Return the (X, Y) coordinate for the center point of the cell that contains the specified text.  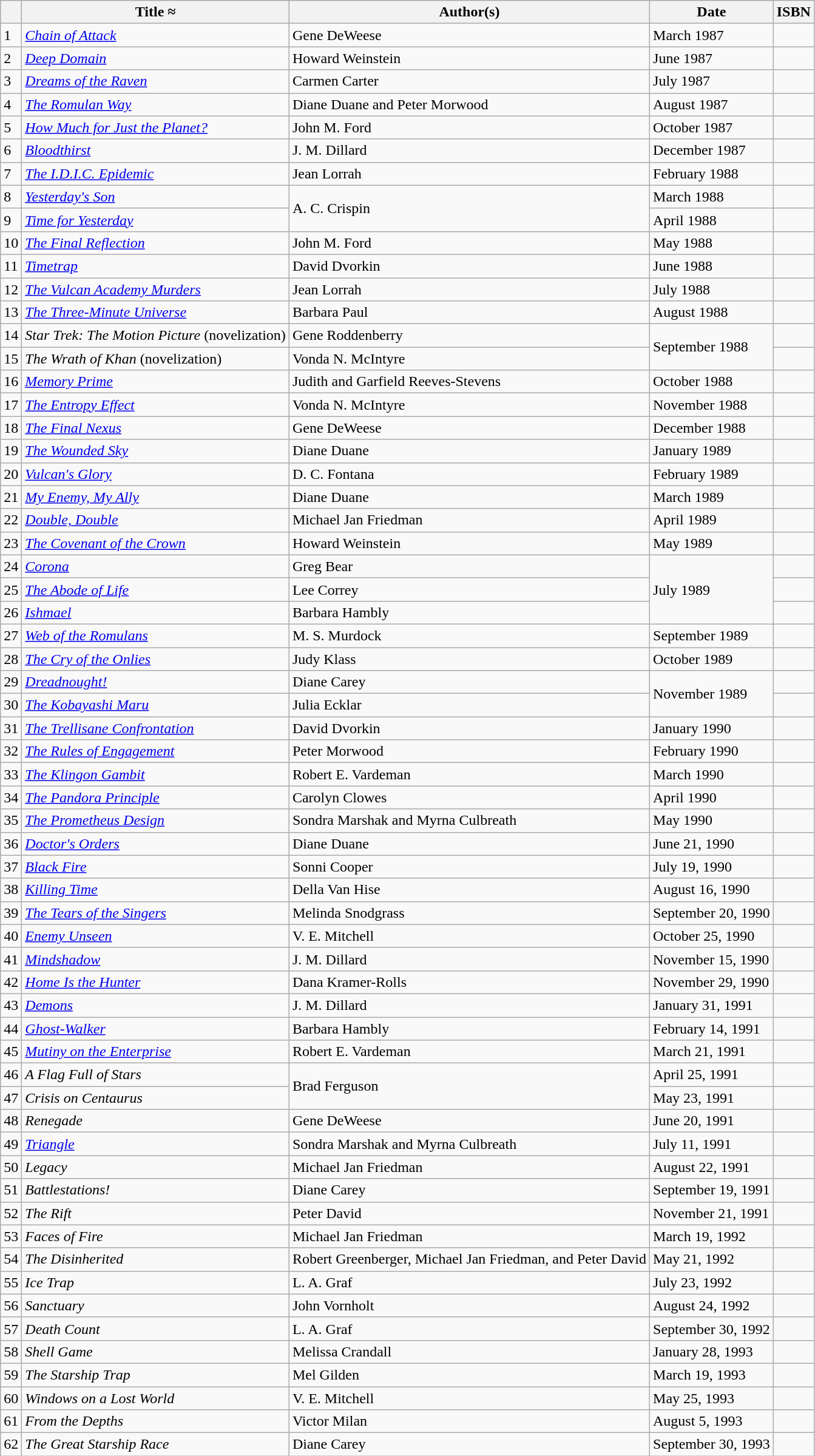
59 (11, 1375)
Death Count (155, 1329)
September 30, 1993 (712, 1444)
November 1989 (712, 694)
15 (11, 359)
Dreams of the Raven (155, 81)
Author(s) (469, 12)
Bloodthirst (155, 151)
The Cry of the Onlies (155, 659)
May 23, 1991 (712, 1098)
The Three-Minute Universe (155, 313)
The Prometheus Design (155, 821)
33 (11, 774)
Chain of Attack (155, 35)
27 (11, 635)
Double, Double (155, 520)
The Covenant of the Crown (155, 543)
Mel Gilden (469, 1375)
40 (11, 936)
12 (11, 290)
Victor Milan (469, 1421)
24 (11, 566)
Deep Domain (155, 58)
May 25, 1993 (712, 1398)
My Enemy, My Ally (155, 497)
56 (11, 1305)
38 (11, 890)
25 (11, 589)
June 20, 1991 (712, 1121)
July 19, 1990 (712, 867)
October 1988 (712, 382)
4 (11, 104)
Crisis on Centaurus (155, 1098)
Sanctuary (155, 1305)
Windows on a Lost World (155, 1398)
The Pandora Principle (155, 797)
The Disinherited (155, 1259)
The Wrath of Khan (novelization) (155, 359)
22 (11, 520)
December 1987 (712, 151)
July 1987 (712, 81)
Barbara Paul (469, 313)
20 (11, 474)
54 (11, 1259)
Mindshadow (155, 959)
32 (11, 751)
March 1987 (712, 35)
Julia Ecklar (469, 705)
Faces of Fire (155, 1236)
March 1989 (712, 497)
A. C. Crispin (469, 208)
ISBN (794, 12)
October 25, 1990 (712, 936)
Vulcan's Glory (155, 474)
May 1989 (712, 543)
14 (11, 336)
October 1989 (712, 659)
51 (11, 1190)
Della Van Hise (469, 890)
August 5, 1993 (712, 1421)
11 (11, 266)
Ishmael (155, 612)
Time for Yesterday (155, 220)
July 23, 1992 (712, 1282)
March 19, 1993 (712, 1375)
July 1989 (712, 589)
Memory Prime (155, 382)
August 24, 1992 (712, 1305)
39 (11, 913)
49 (11, 1144)
Black Fire (155, 867)
26 (11, 612)
February 14, 1991 (712, 1029)
May 21, 1992 (712, 1259)
Sonni Cooper (469, 867)
Killing Time (155, 890)
July 11, 1991 (712, 1144)
58 (11, 1352)
June 1988 (712, 266)
April 1988 (712, 220)
3 (11, 81)
28 (11, 659)
Home Is the Hunter (155, 982)
Brad Ferguson (469, 1086)
30 (11, 705)
Judy Klass (469, 659)
Legacy (155, 1167)
41 (11, 959)
35 (11, 821)
A Flag Full of Stars (155, 1075)
How Much for Just the Planet? (155, 127)
Ice Trap (155, 1282)
9 (11, 220)
Melinda Snodgrass (469, 913)
Shell Game (155, 1352)
September 1989 (712, 635)
62 (11, 1444)
57 (11, 1329)
The Romulan Way (155, 104)
M. S. Murdock (469, 635)
September 1988 (712, 347)
60 (11, 1398)
Yesterday's Son (155, 197)
21 (11, 497)
13 (11, 313)
52 (11, 1213)
From the Depths (155, 1421)
Peter David (469, 1213)
Renegade (155, 1121)
Triangle (155, 1144)
36 (11, 844)
7 (11, 174)
Demons (155, 1005)
April 25, 1991 (712, 1075)
January 28, 1993 (712, 1352)
50 (11, 1167)
Dreadnought! (155, 682)
Doctor's Orders (155, 844)
February 1989 (712, 474)
Carmen Carter (469, 81)
John Vornholt (469, 1305)
Judith and Garfield Reeves-Stevens (469, 382)
Timetrap (155, 266)
September 30, 1992 (712, 1329)
Battlestations! (155, 1190)
16 (11, 382)
The Abode of Life (155, 589)
January 1990 (712, 728)
D. C. Fontana (469, 474)
43 (11, 1005)
29 (11, 682)
19 (11, 451)
2 (11, 58)
November 21, 1991 (712, 1213)
March 1990 (712, 774)
January 31, 1991 (712, 1005)
August 22, 1991 (712, 1167)
June 1987 (712, 58)
53 (11, 1236)
October 1987 (712, 127)
5 (11, 127)
The Rift (155, 1213)
February 1990 (712, 751)
61 (11, 1421)
The Kobayashi Maru (155, 705)
The Wounded Sky (155, 451)
The Trellisane Confrontation (155, 728)
The Final Nexus (155, 428)
April 1989 (712, 520)
Gene Roddenberry (469, 336)
Ghost-Walker (155, 1029)
The Starship Trap (155, 1375)
The Final Reflection (155, 243)
Mutiny on the Enterprise (155, 1052)
August 1988 (712, 313)
Corona (155, 566)
Star Trek: The Motion Picture (novelization) (155, 336)
July 1988 (712, 290)
Title ≈ (155, 12)
May 1990 (712, 821)
45 (11, 1052)
Enemy Unseen (155, 936)
55 (11, 1282)
46 (11, 1075)
The Entropy Effect (155, 405)
44 (11, 1029)
June 21, 1990 (712, 844)
18 (11, 428)
47 (11, 1098)
Lee Correy (469, 589)
Robert Greenberger, Michael Jan Friedman, and Peter David (469, 1259)
Web of the Romulans (155, 635)
November 15, 1990 (712, 959)
The Klingon Gambit (155, 774)
Melissa Crandall (469, 1352)
Greg Bear (469, 566)
The Tears of the Singers (155, 913)
1 (11, 35)
January 1989 (712, 451)
23 (11, 543)
March 1988 (712, 197)
The Vulcan Academy Murders (155, 290)
Peter Morwood (469, 751)
48 (11, 1121)
March 19, 1992 (712, 1236)
May 1988 (712, 243)
September 19, 1991 (712, 1190)
17 (11, 405)
April 1990 (712, 797)
September 20, 1990 (712, 913)
Diane Duane and Peter Morwood (469, 104)
August 1987 (712, 104)
8 (11, 197)
February 1988 (712, 174)
10 (11, 243)
December 1988 (712, 428)
31 (11, 728)
The Great Starship Race (155, 1444)
Carolyn Clowes (469, 797)
Date (712, 12)
37 (11, 867)
Dana Kramer-Rolls (469, 982)
The I.D.I.C. Epidemic (155, 174)
The Rules of Engagement (155, 751)
November 1988 (712, 405)
November 29, 1990 (712, 982)
6 (11, 151)
August 16, 1990 (712, 890)
34 (11, 797)
42 (11, 982)
March 21, 1991 (712, 1052)
